Provide the [x, y] coordinate of the cell's center where the given text is located.  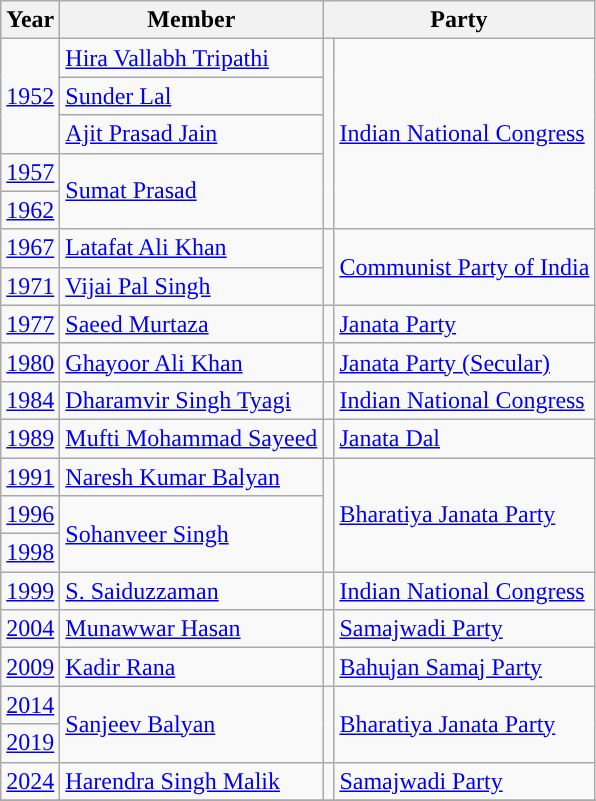
Sunder Lal [192, 96]
Sohanveer Singh [192, 534]
1980 [30, 362]
Bahujan Samaj Party [464, 667]
2024 [30, 781]
Janata Party [464, 324]
1977 [30, 324]
1957 [30, 172]
2019 [30, 743]
1952 [30, 96]
Hira Vallabh Tripathi [192, 58]
Sumat Prasad [192, 191]
1989 [30, 438]
1996 [30, 515]
Kadir Rana [192, 667]
Munawwar Hasan [192, 629]
Party [459, 20]
2014 [30, 705]
1962 [30, 210]
1991 [30, 477]
Ajit Prasad Jain [192, 134]
Latafat Ali Khan [192, 248]
Naresh Kumar Balyan [192, 477]
Communist Party of India [464, 267]
Janata Party (Secular) [464, 362]
Harendra Singh Malik [192, 781]
2004 [30, 629]
Member [192, 20]
1967 [30, 248]
2009 [30, 667]
1998 [30, 553]
1984 [30, 400]
Saeed Murtaza [192, 324]
S. Saiduzzaman [192, 591]
1971 [30, 286]
Vijai Pal Singh [192, 286]
Dharamvir Singh Tyagi [192, 400]
Year [30, 20]
Sanjeev Balyan [192, 724]
Mufti Mohammad Sayeed [192, 438]
Janata Dal [464, 438]
1999 [30, 591]
Ghayoor Ali Khan [192, 362]
